Output the (x, y) coordinate of the center of the cell containing the given text.  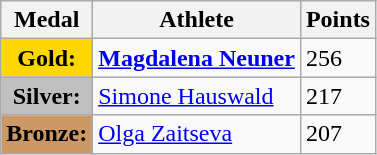
Gold: (47, 58)
Athlete (197, 20)
Medal (47, 20)
207 (338, 134)
Magdalena Neuner (197, 58)
Bronze: (47, 134)
256 (338, 58)
Points (338, 20)
Silver: (47, 96)
Simone Hauswald (197, 96)
217 (338, 96)
Olga Zaitseva (197, 134)
